Locate the cell with the specified text and output its (X, Y) center coordinate. 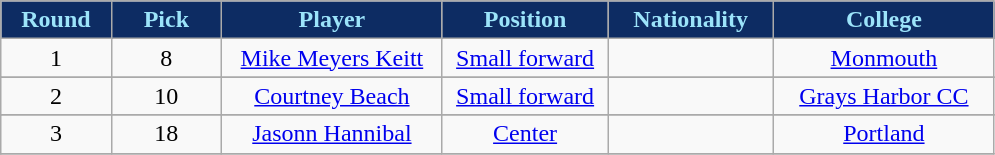
Grays Harbor CC (884, 96)
18 (166, 134)
Courtney Beach (332, 96)
Center (525, 134)
Mike Meyers Keitt (332, 58)
Nationality (691, 20)
2 (56, 96)
Round (56, 20)
Pick (166, 20)
Jasonn Hannibal (332, 134)
1 (56, 58)
Monmouth (884, 58)
Player (332, 20)
Portland (884, 134)
10 (166, 96)
College (884, 20)
8 (166, 58)
3 (56, 134)
Position (525, 20)
